Locate the cell with the specified text and output its [X, Y] center coordinate. 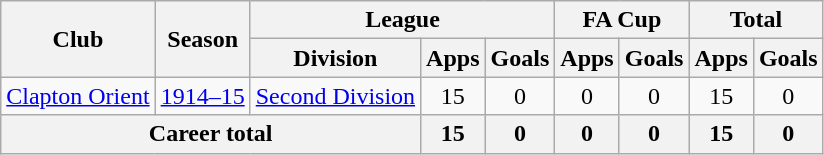
Clapton Orient [78, 96]
Career total [211, 134]
League [402, 20]
Club [78, 39]
Total [756, 20]
Division [335, 58]
Season [202, 39]
FA Cup [622, 20]
1914–15 [202, 96]
Second Division [335, 96]
